Determine the (X, Y) coordinate at the center of the cell enclosing the given text.  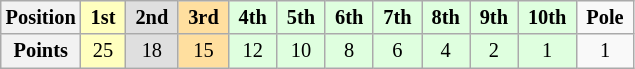
2 (494, 51)
9th (494, 17)
10 (301, 51)
Points (41, 51)
25 (104, 51)
7th (397, 17)
12 (253, 51)
18 (152, 51)
Pole (604, 17)
8th (446, 17)
6th (349, 17)
4th (253, 17)
3rd (203, 17)
8 (349, 51)
10th (547, 17)
1st (104, 17)
4 (446, 51)
6 (397, 51)
15 (203, 51)
5th (301, 17)
2nd (152, 17)
Position (41, 17)
